Determine the [X, Y] coordinate at the center of the cell enclosing the given text.  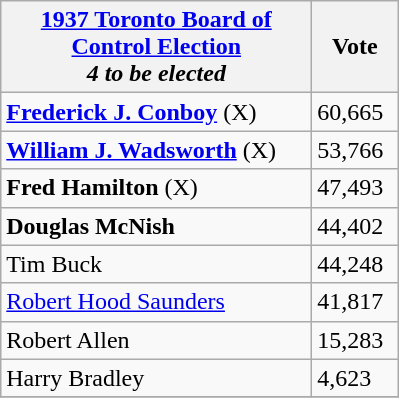
Tim Buck [156, 264]
1937 Toronto Board of Control Election 4 to be elected [156, 47]
44,248 [355, 264]
41,817 [355, 302]
Robert Allen [156, 340]
44,402 [355, 226]
47,493 [355, 188]
Douglas McNish [156, 226]
William J. Wadsworth (X) [156, 150]
Robert Hood Saunders [156, 302]
Harry Bradley [156, 378]
60,665 [355, 112]
4,623 [355, 378]
53,766 [355, 150]
15,283 [355, 340]
Fred Hamilton (X) [156, 188]
Vote [355, 47]
Frederick J. Conboy (X) [156, 112]
